Provide the [X, Y] coordinate of the cell's center where the given text is located.  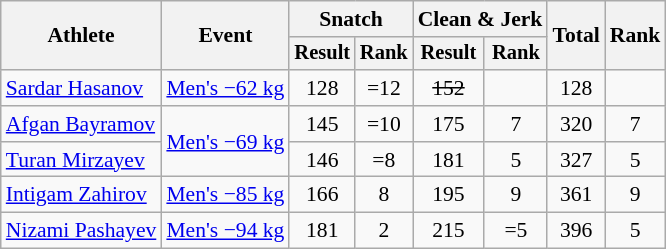
Men's −85 kg [225, 195]
Snatch [350, 19]
145 [322, 124]
146 [322, 160]
Turan Mirzayev [82, 160]
215 [449, 231]
Men's −62 kg [225, 88]
Nizami Pashayev [82, 231]
152 [449, 88]
361 [576, 195]
=8 [384, 160]
Afgan Bayramov [82, 124]
396 [576, 231]
Athlete [82, 36]
166 [322, 195]
=5 [516, 231]
Total [576, 36]
Clean & Jerk [480, 19]
Men's −69 kg [225, 142]
Men's −94 kg [225, 231]
327 [576, 160]
8 [384, 195]
Sardar Hasanov [82, 88]
195 [449, 195]
Event [225, 36]
2 [384, 231]
Intigam Zahirov [82, 195]
=10 [384, 124]
175 [449, 124]
=12 [384, 88]
320 [576, 124]
